Return [x, y] of the center of cell containing provided text 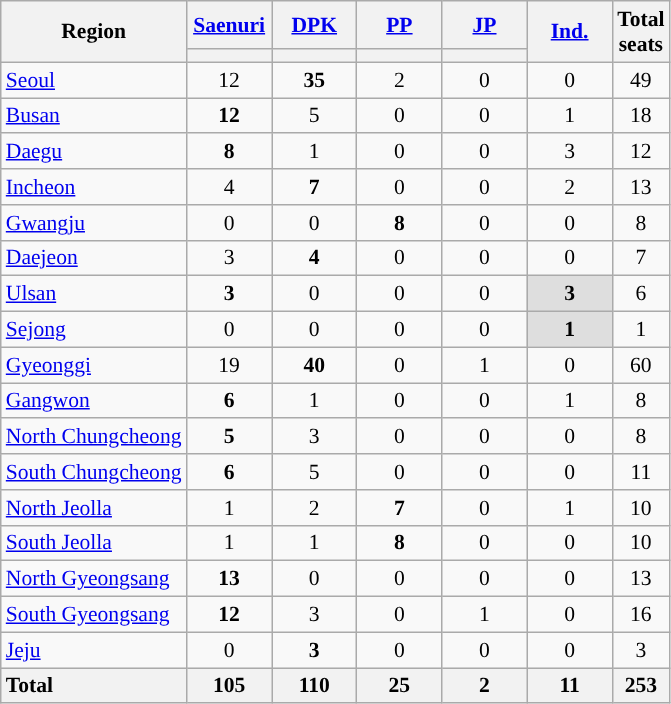
South Gyeongsang [94, 615]
South Jeolla [94, 543]
North Jeolla [94, 508]
35 [314, 80]
Ind. [570, 32]
60 [640, 365]
Ulsan [94, 294]
16 [640, 615]
South Chungcheong [94, 472]
Jeju [94, 650]
JP [484, 25]
49 [640, 80]
Total [94, 686]
Daegu [94, 152]
253 [640, 686]
North Chungcheong [94, 437]
Sejong [94, 330]
110 [314, 686]
PP [400, 25]
Seoul [94, 80]
North Gyeongsang [94, 579]
Saenuri [230, 25]
25 [400, 686]
19 [230, 365]
Region [94, 32]
Daejeon [94, 258]
18 [640, 116]
Gwangju [94, 223]
Totalseats [640, 32]
40 [314, 365]
Busan [94, 116]
Gyeonggi [94, 365]
Incheon [94, 187]
DPK [314, 25]
Gangwon [94, 401]
105 [230, 686]
